Scan for the cell matching the given text and deliver its (x, y) coordinate at center. 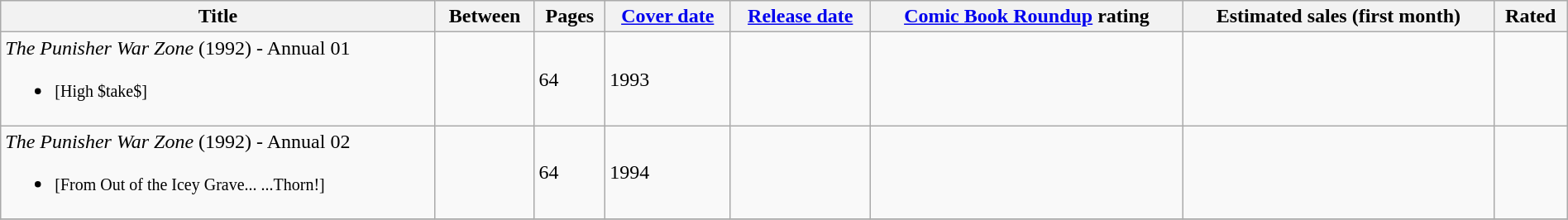
Title (218, 17)
Pages (570, 17)
The Punisher War Zone (1992) - Annual 02[From Out of the Icey Grave... ...Thorn!] (218, 172)
1993 (668, 79)
Cover date (668, 17)
Estimated sales (first month) (1338, 17)
Release date (801, 17)
1994 (668, 172)
The Punisher War Zone (1992) - Annual 01[High $take$] (218, 79)
Rated (1530, 17)
Between (485, 17)
Comic Book Roundup rating (1027, 17)
